Capture the cell that displays the provided text and extract its [X, Y] central coordinate. 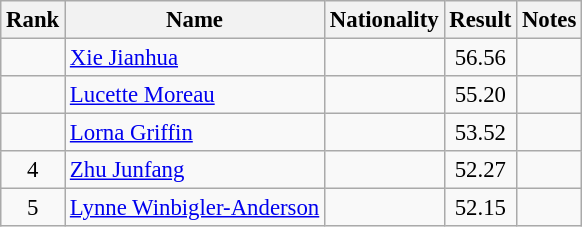
Nationality [384, 20]
5 [33, 208]
Lucette Moreau [195, 95]
53.52 [480, 133]
Lynne Winbigler-Anderson [195, 208]
56.56 [480, 58]
55.20 [480, 95]
Name [195, 20]
Rank [33, 20]
52.27 [480, 170]
52.15 [480, 208]
Result [480, 20]
Lorna Griffin [195, 133]
4 [33, 170]
Notes [550, 20]
Xie Jianhua [195, 58]
Zhu Junfang [195, 170]
